From the cell containing the given text, extract its center point as (X, Y) coordinate. 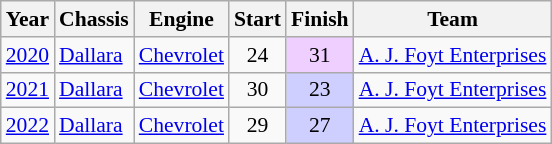
29 (258, 126)
Year (28, 19)
Chassis (94, 19)
2022 (28, 126)
30 (258, 90)
Start (258, 19)
2021 (28, 90)
Finish (320, 19)
2020 (28, 55)
31 (320, 55)
Team (453, 19)
27 (320, 126)
23 (320, 90)
Engine (182, 19)
24 (258, 55)
